Return (x, y) of the center of cell containing provided text 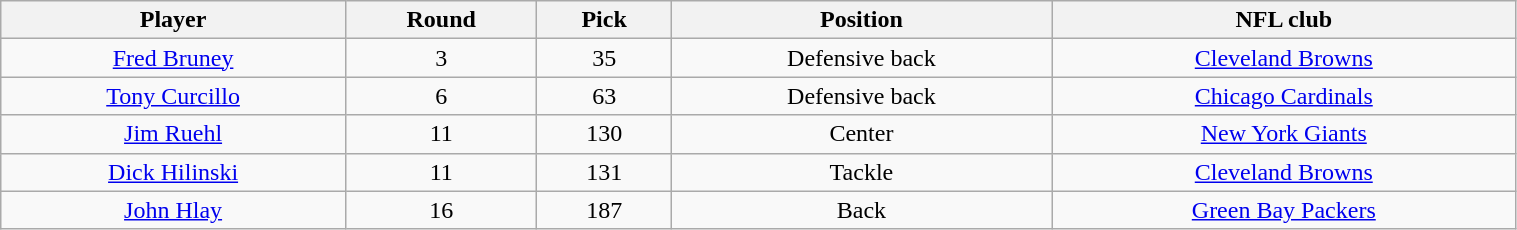
16 (441, 210)
Dick Hilinski (174, 172)
187 (604, 210)
Player (174, 20)
Jim Ruehl (174, 134)
Chicago Cardinals (1284, 96)
Tackle (861, 172)
6 (441, 96)
New York Giants (1284, 134)
131 (604, 172)
63 (604, 96)
3 (441, 58)
Tony Curcillo (174, 96)
Green Bay Packers (1284, 210)
Center (861, 134)
NFL club (1284, 20)
John Hlay (174, 210)
130 (604, 134)
35 (604, 58)
Fred Bruney (174, 58)
Back (861, 210)
Position (861, 20)
Round (441, 20)
Pick (604, 20)
